For the text-containing cell, return its midpoint in [x, y] coordinate format. 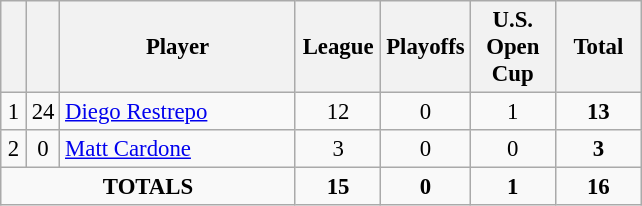
Playoffs [426, 47]
24 [42, 112]
Matt Cardone [178, 149]
16 [599, 187]
Diego Restrepo [178, 112]
Player [178, 47]
Total [599, 47]
League [338, 47]
12 [338, 112]
U.S. Open Cup [513, 47]
TOTALS [148, 187]
15 [338, 187]
2 [14, 149]
13 [599, 112]
